From the cell containing the given text, extract its center point as [x, y] coordinate. 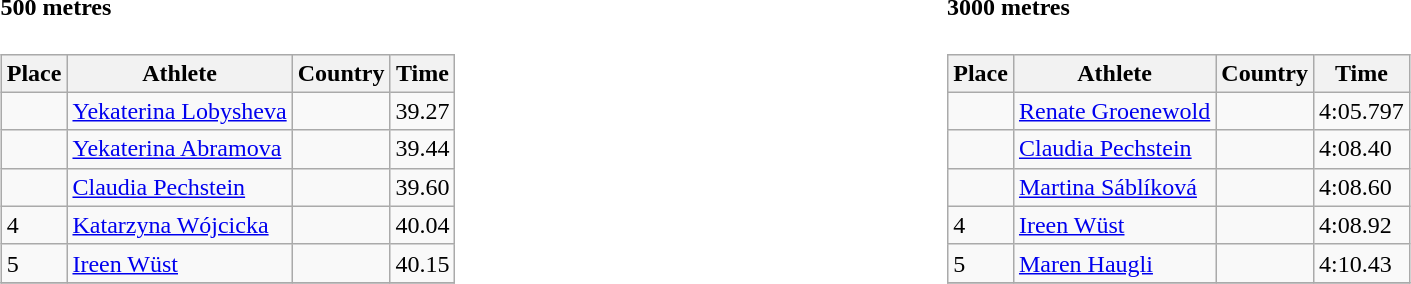
Yekaterina Lobysheva [180, 111]
Martina Sáblíková [1114, 187]
40.15 [422, 263]
4:08.40 [1362, 149]
39.44 [422, 149]
40.04 [422, 225]
Yekaterina Abramova [180, 149]
39.60 [422, 187]
39.27 [422, 111]
4:10.43 [1362, 263]
Renate Groenewold [1114, 111]
Maren Haugli [1114, 263]
Katarzyna Wójcicka [180, 225]
4:08.60 [1362, 187]
4:08.92 [1362, 225]
4:05.797 [1362, 111]
